Return [X, Y] of the center of cell containing provided text 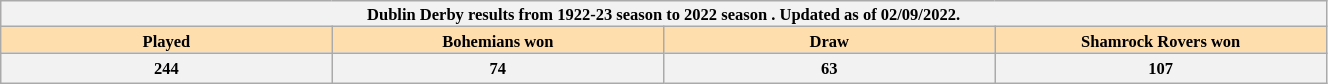
Shamrock Rovers won [1160, 40]
107 [1160, 68]
Draw [830, 40]
Played [166, 40]
Dublin Derby results from 1922-23 season to 2022 season . Updated as of 02/09/2022. [664, 14]
74 [498, 68]
244 [166, 68]
63 [830, 68]
Bohemians won [498, 40]
